For the text-containing cell, return its midpoint in [x, y] coordinate format. 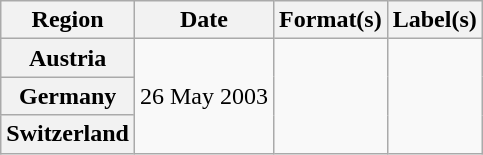
Germany [68, 96]
Label(s) [434, 20]
Format(s) [331, 20]
Switzerland [68, 134]
Austria [68, 58]
Date [204, 20]
Region [68, 20]
26 May 2003 [204, 96]
